Capture the cell that displays the provided text and extract its (x, y) central coordinate. 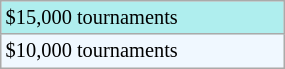
$15,000 tournaments (142, 17)
$10,000 tournaments (142, 51)
